Scan for the cell matching the given text and deliver its (x, y) coordinate at center. 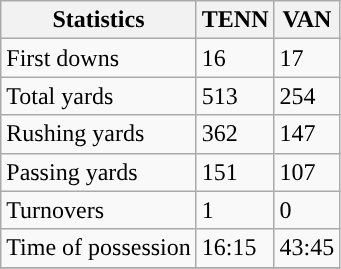
Statistics (99, 20)
1 (235, 210)
151 (235, 172)
First downs (99, 58)
254 (307, 96)
43:45 (307, 248)
Total yards (99, 96)
Time of possession (99, 248)
Turnovers (99, 210)
147 (307, 134)
Passing yards (99, 172)
362 (235, 134)
VAN (307, 20)
Rushing yards (99, 134)
0 (307, 210)
16 (235, 58)
16:15 (235, 248)
17 (307, 58)
107 (307, 172)
513 (235, 96)
TENN (235, 20)
